Output the (X, Y) coordinate of the center of the cell containing the given text.  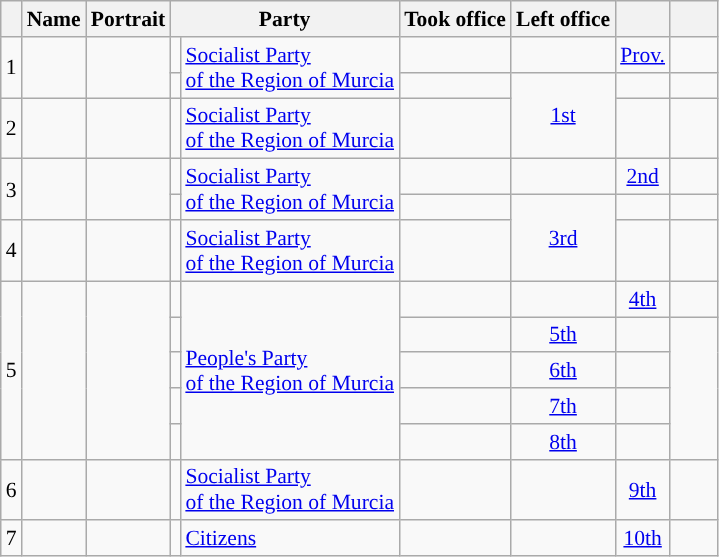
4th (642, 299)
2nd (642, 177)
4 (12, 250)
5 (12, 370)
Took office (455, 19)
Left office (563, 19)
1st (563, 116)
Portrait (128, 19)
7th (563, 406)
Party (284, 19)
2 (12, 128)
6 (12, 490)
9th (642, 490)
Name (54, 19)
Citizens (290, 539)
7 (12, 539)
3 (12, 190)
Prov. (642, 55)
10th (642, 539)
1 (12, 68)
6th (563, 371)
People's Partyof the Region of Murcia (290, 370)
5th (563, 335)
8th (563, 442)
3rd (563, 238)
